Locate the cell with the specified text and output its (x, y) center coordinate. 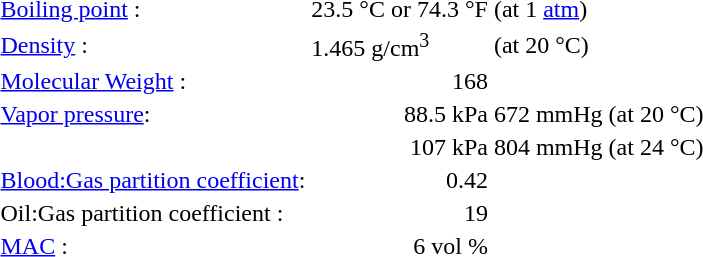
0.42 (400, 180)
107 kPa (400, 147)
804 mmHg (548, 147)
672 mmHg (548, 114)
19 (400, 213)
1.465 g/cm3 (400, 45)
(at 20 °C) (548, 45)
88.5 kPa (400, 114)
168 (400, 81)
